From the cell containing the given text, extract its center point as [X, Y] coordinate. 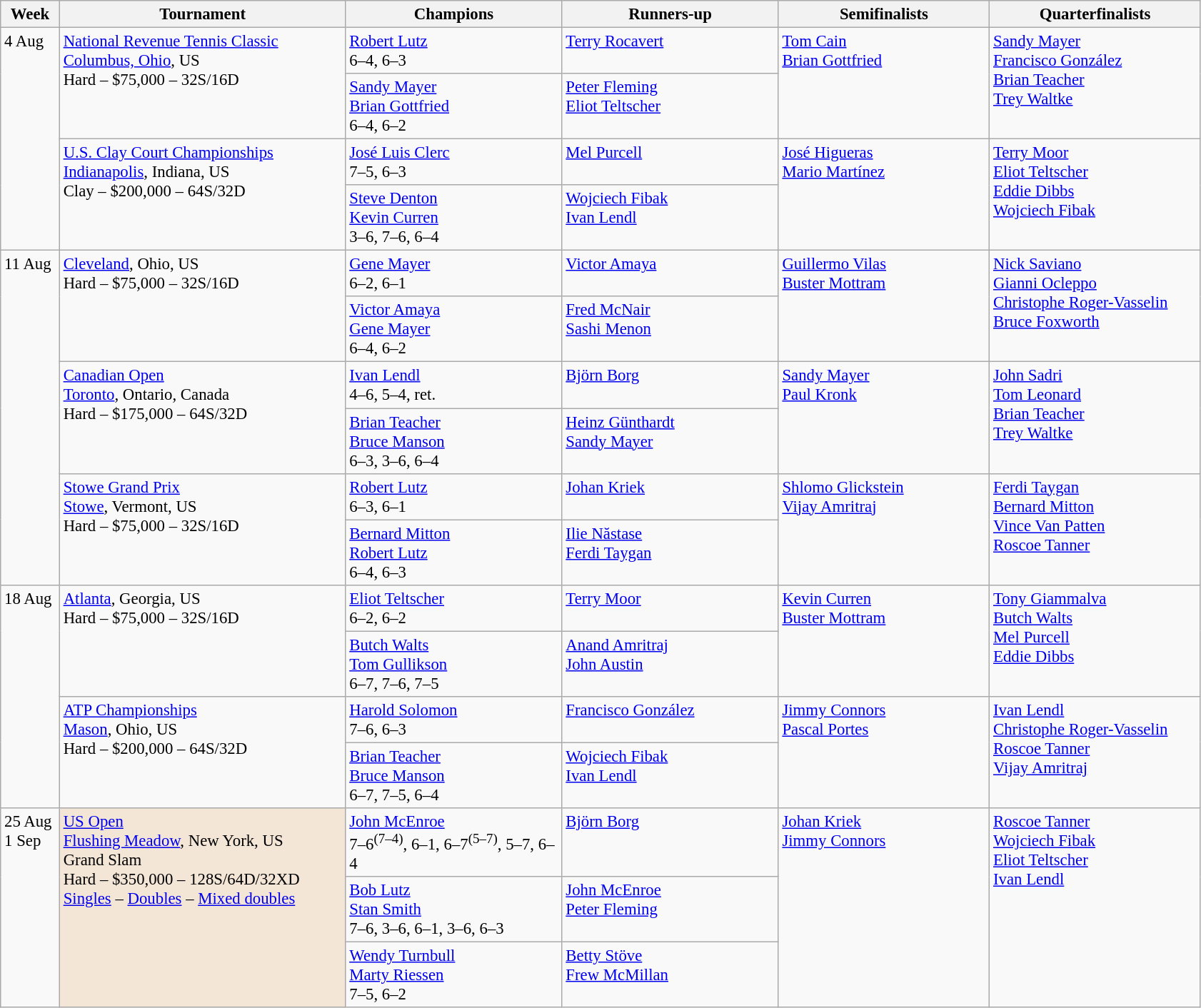
Cleveland, Ohio, US Hard – $75,000 – 32S/16D [203, 306]
Quarterfinalists [1095, 14]
Roscoe Tanner Wojciech Fibak Eliot Teltscher Ivan Lendl [1095, 908]
Johan Kriek Jimmy Connors [884, 908]
Ivan Lendl Christophe Roger-Vasselin Roscoe Tanner Vijay Amritraj [1095, 752]
Betty Stöve Frew McMillan [670, 975]
Anand Amritraj John Austin [670, 664]
Ivan Lendl 4–6, 5–4, ret. [454, 385]
25 Aug 1 Sep [30, 908]
Terry Moor [670, 608]
18 Aug [30, 696]
Atlanta, Georgia, US Hard – $75,000 – 32S/16D [203, 640]
Sandy Mayer Brian Gottfried 6–4, 6–2 [454, 106]
Robert Lutz 6–3, 6–1 [454, 497]
Tom Cain Brian Gottfried [884, 84]
4 Aug [30, 139]
Robert Lutz 6–4, 6–3 [454, 51]
Steve Denton Kevin Curren 3–6, 7–6, 6–4 [454, 218]
Fred McNair Sashi Menon [670, 330]
Brian Teacher Bruce Manson 6–7, 7–5, 6–4 [454, 775]
Gene Mayer 6–2, 6–1 [454, 274]
John McEnroe 7–6(7–4), 6–1, 6–7(5–7), 5–7, 6–4 [454, 842]
ATP Championships Mason, Ohio, US Hard – $200,000 – 64S/32D [203, 752]
Mel Purcell [670, 163]
Week [30, 14]
Terry Rocavert [670, 51]
Heinz Günthardt Sandy Mayer [670, 441]
José Higueras Mario Martínez [884, 195]
Butch Walts Tom Gullikson 6–7, 7–6, 7–5 [454, 664]
Jimmy Connors Pascal Portes [884, 752]
John Sadri Tom Leonard Brian Teacher Trey Waltke [1095, 418]
US Open Flushing Meadow, New York, US Grand Slam Hard – $350,000 – 128S/64D/32XD Singles – Doubles – Mixed doubles [203, 908]
Francisco González [670, 720]
Eliot Teltscher 6–2, 6–2 [454, 608]
Bob Lutz Stan Smith 7–6, 3–6, 6–1, 3–6, 6–3 [454, 909]
Sandy Mayer Paul Kronk [884, 418]
Canadian Open Toronto, Ontario, Canada Hard – $175,000 – 64S/32D [203, 418]
Nick Saviano Gianni Ocleppo Christophe Roger-Vasselin Bruce Foxworth [1095, 306]
John McEnroe Peter Fleming [670, 909]
Champions [454, 14]
Peter Fleming Eliot Teltscher [670, 106]
José Luis Clerc 7–5, 6–3 [454, 163]
Ferdi Taygan Bernard Mitton Vince Van Patten Roscoe Tanner [1095, 529]
Sandy Mayer Francisco González Brian Teacher Trey Waltke [1095, 84]
Kevin Curren Buster Mottram [884, 640]
Tony Giammalva Butch Walts Mel Purcell Eddie Dibbs [1095, 640]
Tournament [203, 14]
Shlomo Glickstein Vijay Amritraj [884, 529]
Guillermo Vilas Buster Mottram [884, 306]
Stowe Grand Prix Stowe, Vermont, US Hard – $75,000 – 32S/16D [203, 529]
Victor Amaya [670, 274]
Wendy Turnbull Marty Riessen 7–5, 6–2 [454, 975]
Johan Kriek [670, 497]
Ilie Năstase Ferdi Taygan [670, 553]
Terry Moor Eliot Teltscher Eddie Dibbs Wojciech Fibak [1095, 195]
Victor Amaya Gene Mayer 6–4, 6–2 [454, 330]
Semifinalists [884, 14]
11 Aug [30, 418]
Bernard Mitton Robert Lutz 6–4, 6–3 [454, 553]
Brian Teacher Bruce Manson 6–3, 3–6, 6–4 [454, 441]
U.S. Clay Court Championships Indianapolis, Indiana, US Clay – $200,000 – 64S/32D [203, 195]
National Revenue Tennis Classic Columbus, Ohio, US Hard – $75,000 – 32S/16D [203, 84]
Harold Solomon 7–6, 6–3 [454, 720]
Runners-up [670, 14]
